From the cell containing the given text, extract its center point as [X, Y] coordinate. 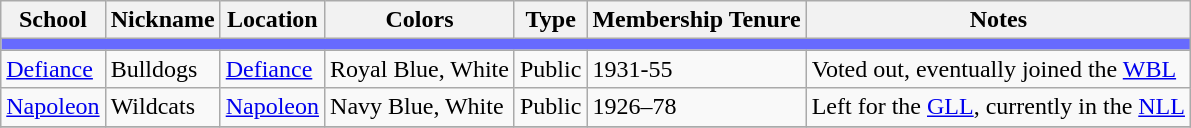
Membership Tenure [696, 20]
1931-55 [696, 69]
School [53, 20]
Type [550, 20]
Navy Blue, White [420, 107]
1926–78 [696, 107]
Nickname [162, 20]
Notes [998, 20]
Left for the GLL, currently in the NLL [998, 107]
Royal Blue, White [420, 69]
Colors [420, 20]
Voted out, eventually joined the WBL [998, 69]
Bulldogs [162, 69]
Wildcats [162, 107]
Location [272, 20]
